Return (X, Y) of the center of cell containing provided text 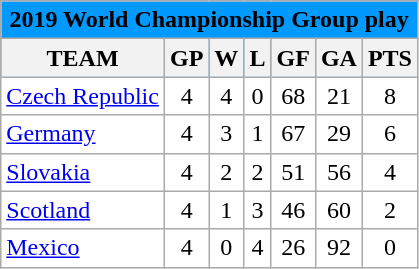
Slovakia (83, 172)
L (258, 58)
68 (293, 96)
GF (293, 58)
92 (338, 248)
Czech Republic (83, 96)
Germany (83, 134)
6 (390, 134)
21 (338, 96)
26 (293, 248)
2019 World Championship Group play (210, 20)
Scotland (83, 210)
GA (338, 58)
56 (338, 172)
8 (390, 96)
67 (293, 134)
PTS (390, 58)
60 (338, 210)
46 (293, 210)
W (226, 58)
51 (293, 172)
Mexico (83, 248)
29 (338, 134)
TEAM (83, 58)
GP (186, 58)
